Scan for the cell matching the given text and deliver its (X, Y) coordinate at center. 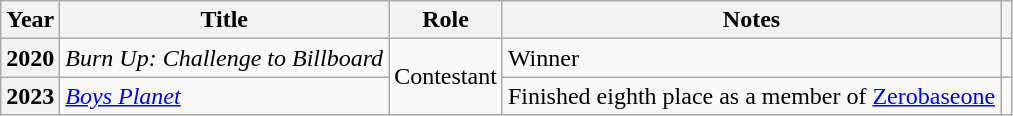
Notes (751, 20)
Year (30, 20)
Role (446, 20)
Title (224, 20)
2020 (30, 58)
Boys Planet (224, 96)
2023 (30, 96)
Contestant (446, 77)
Winner (751, 58)
Finished eighth place as a member of Zerobaseone (751, 96)
Burn Up: Challenge to Billboard (224, 58)
